Output the [X, Y] coordinate of the center of the cell containing the given text.  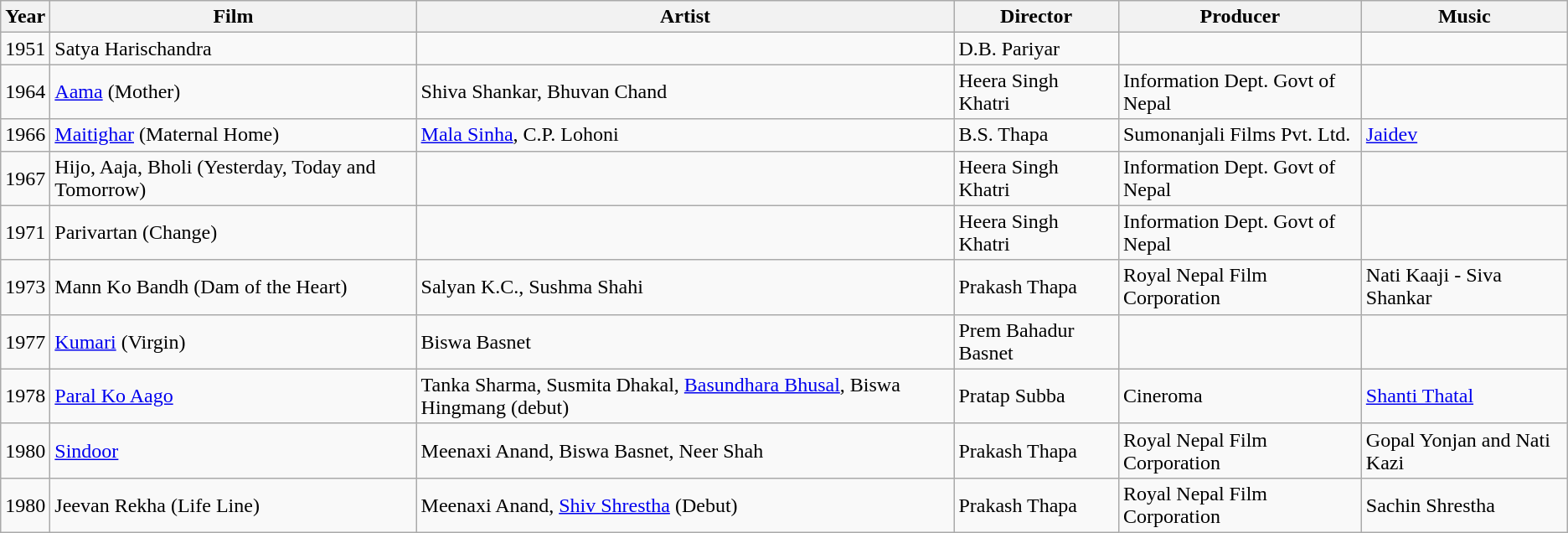
Aama (Mother) [233, 92]
Mann Ko Bandh (Dam of the Heart) [233, 287]
1966 [25, 135]
Salyan K.C., Sushma Shahi [685, 287]
Prem Bahadur Basnet [1037, 342]
Satya Harischandra [233, 49]
Shanti Thatal [1464, 396]
Biswa Basnet [685, 342]
Film [233, 17]
Meenaxi Anand, Shiv Shrestha (Debut) [685, 505]
Parivartan (Change) [233, 233]
Meenaxi Anand, Biswa Basnet, Neer Shah [685, 451]
Year [25, 17]
Director [1037, 17]
1973 [25, 287]
Producer [1240, 17]
Sindoor [233, 451]
Mala Sinha, C.P. Lohoni [685, 135]
D.B. Pariyar [1037, 49]
Sachin Shrestha [1464, 505]
Jeevan Rekha (Life Line) [233, 505]
Jaidev [1464, 135]
Hijo, Aaja, Bholi (Yesterday, Today and Tomorrow) [233, 178]
Kumari (Virgin) [233, 342]
1977 [25, 342]
Artist [685, 17]
Shiva Shankar, Bhuvan Chand [685, 92]
1951 [25, 49]
Maitighar (Maternal Home) [233, 135]
Music [1464, 17]
Gopal Yonjan and Nati Kazi [1464, 451]
1978 [25, 396]
1967 [25, 178]
Nati Kaaji - Siva Shankar [1464, 287]
B.S. Thapa [1037, 135]
1971 [25, 233]
Pratap Subba [1037, 396]
Sumonanjali Films Pvt. Ltd. [1240, 135]
1964 [25, 92]
Tanka Sharma, Susmita Dhakal, Basundhara Bhusal, Biswa Hingmang (debut) [685, 396]
Paral Ko Aago [233, 396]
Cineroma [1240, 396]
